Locate the cell with the specified text and output its (x, y) center coordinate. 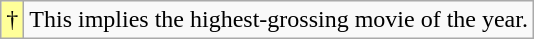
† (12, 20)
This implies the highest-grossing movie of the year. (279, 20)
